Output the [x, y] coordinate of the center of the cell containing the given text.  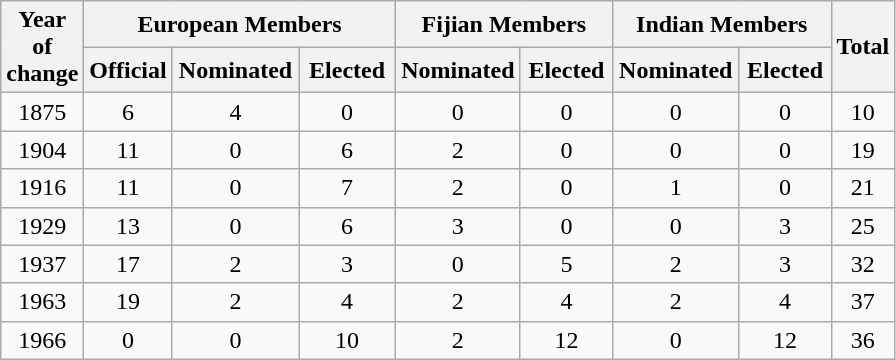
1937 [42, 264]
1963 [42, 302]
25 [863, 226]
European Members [240, 24]
13 [128, 226]
Indian Members [722, 24]
1904 [42, 150]
21 [863, 188]
32 [863, 264]
Official [128, 70]
Total [863, 47]
7 [348, 188]
37 [863, 302]
17 [128, 264]
Fijian Members [504, 24]
1916 [42, 188]
1 [676, 188]
1875 [42, 112]
5 [566, 264]
1966 [42, 340]
36 [863, 340]
Year of change [42, 47]
1929 [42, 226]
